Capture the cell that displays the provided text and extract its (x, y) central coordinate. 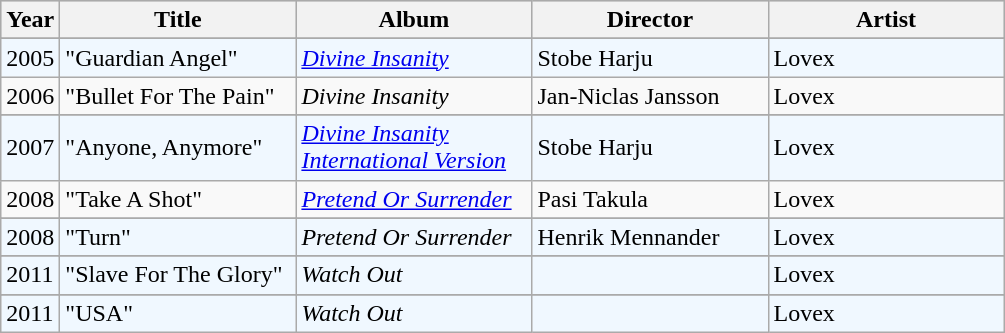
Album (414, 20)
"Anyone, Anymore" (178, 148)
Henrik Mennander (650, 237)
2006 (30, 96)
Artist (886, 20)
2005 (30, 58)
Divine Insanity International Version (414, 148)
Pasi Takula (650, 199)
Title (178, 20)
Director (650, 20)
2007 (30, 148)
Jan-Niclas Jansson (650, 96)
"USA" (178, 313)
"Turn" (178, 237)
"Guardian Angel" (178, 58)
"Take A Shot" (178, 199)
Year (30, 20)
"Slave For The Glory" (178, 275)
"Bullet For The Pain" (178, 96)
